Return the (X, Y) coordinate for the center point of the cell that contains the specified text.  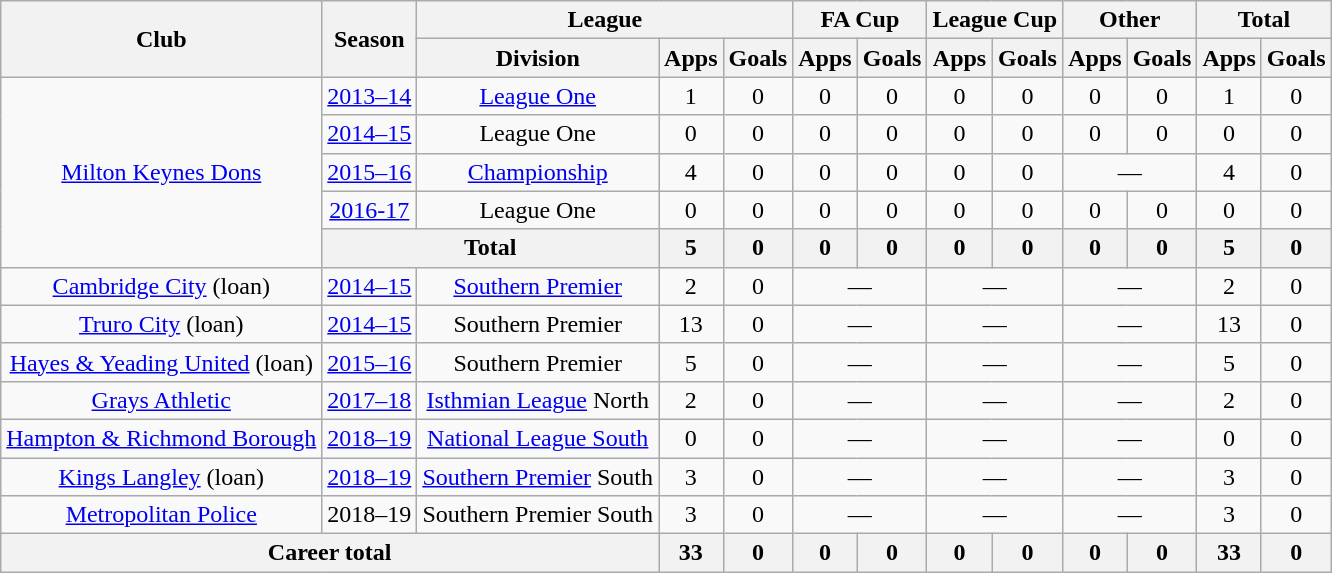
FA Cup (860, 20)
Other (1130, 20)
2016-17 (370, 210)
2013–14 (370, 96)
Cambridge City (loan) (162, 286)
Club (162, 39)
Truro City (loan) (162, 324)
Career total (330, 553)
Metropolitan Police (162, 515)
Season (370, 39)
Division (538, 58)
National League South (538, 438)
Hayes & Yeading United (loan) (162, 362)
Championship (538, 172)
Milton Keynes Dons (162, 172)
League Cup (995, 20)
Grays Athletic (162, 400)
2017–18 (370, 400)
League (605, 20)
Kings Langley (loan) (162, 477)
Isthmian League North (538, 400)
Hampton & Richmond Borough (162, 438)
